Output the (X, Y) coordinate of the center of the cell containing the given text.  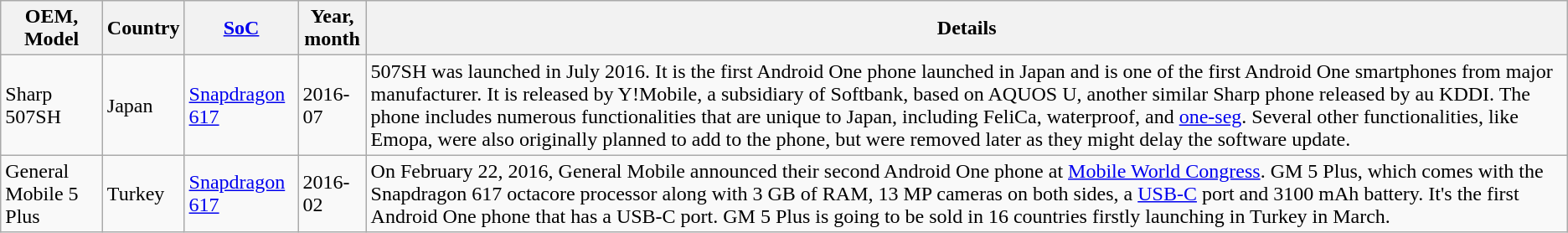
OEM, Model (52, 28)
Sharp 507SH (52, 106)
2016-02 (332, 194)
SoC (241, 28)
2016-07 (332, 106)
General Mobile 5 Plus (52, 194)
Japan (143, 106)
Country (143, 28)
Turkey (143, 194)
Year,month (332, 28)
Details (967, 28)
